Capture the cell that displays the provided text and extract its [x, y] central coordinate. 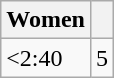
Women [46, 20]
5 [102, 58]
<2:40 [46, 58]
